Provide the (X, Y) coordinate of the cell's center where the given text is located.  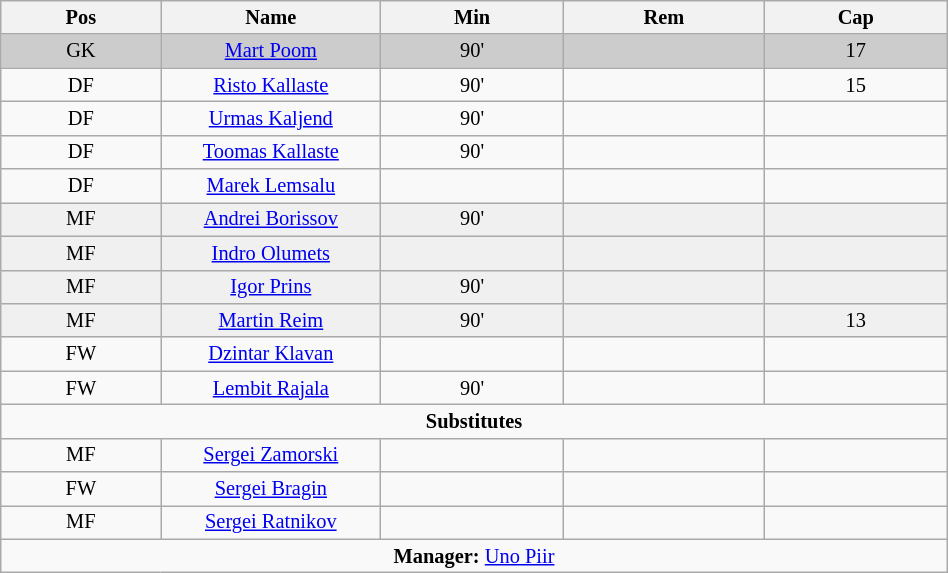
Indro Olumets (271, 253)
Min (472, 17)
GK (81, 51)
17 (856, 51)
Mart Poom (271, 51)
Andrei Borissov (271, 219)
Sergei Zamorski (271, 455)
Lembit Rajala (271, 388)
Substitutes (474, 421)
Marek Lemsalu (271, 186)
Manager: Uno Piir (474, 556)
Sergei Ratnikov (271, 522)
Cap (856, 17)
Toomas Kallaste (271, 152)
13 (856, 320)
Martin Reim (271, 320)
Pos (81, 17)
Name (271, 17)
Risto Kallaste (271, 85)
Urmas Kaljend (271, 118)
Rem (664, 17)
Dzintar Klavan (271, 354)
Sergei Bragin (271, 489)
15 (856, 85)
Igor Prins (271, 287)
